Capture the cell that displays the provided text and extract its (x, y) central coordinate. 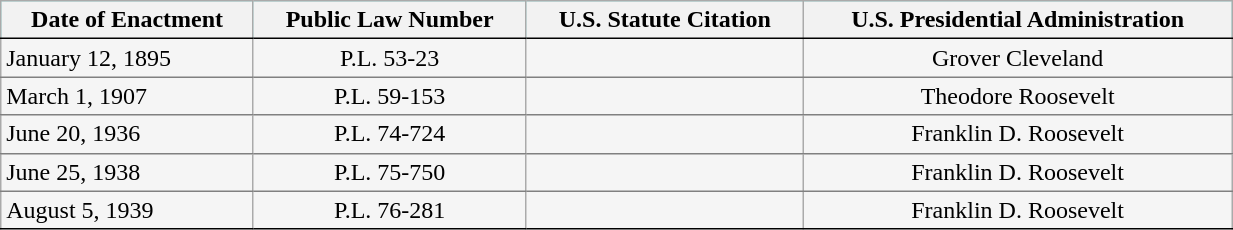
August 5, 1939 (128, 210)
U.S. Statute Citation (665, 20)
June 25, 1938 (128, 172)
P.L. 76-281 (390, 210)
Public Law Number (390, 20)
P.L. 75-750 (390, 172)
P.L. 74-724 (390, 134)
U.S. Presidential Administration (1018, 20)
March 1, 1907 (128, 96)
P.L. 59-153 (390, 96)
June 20, 1936 (128, 134)
Grover Cleveland (1018, 58)
Date of Enactment (128, 20)
P.L. 53-23 (390, 58)
Theodore Roosevelt (1018, 96)
January 12, 1895 (128, 58)
